Identify which cell holds the provided text, then report its (x, y) central coordinate. 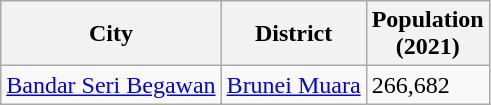
Bandar Seri Begawan (111, 85)
266,682 (428, 85)
Population (2021) (428, 34)
Brunei Muara (294, 85)
City (111, 34)
District (294, 34)
